Scan for the cell matching the given text and deliver its (x, y) coordinate at center. 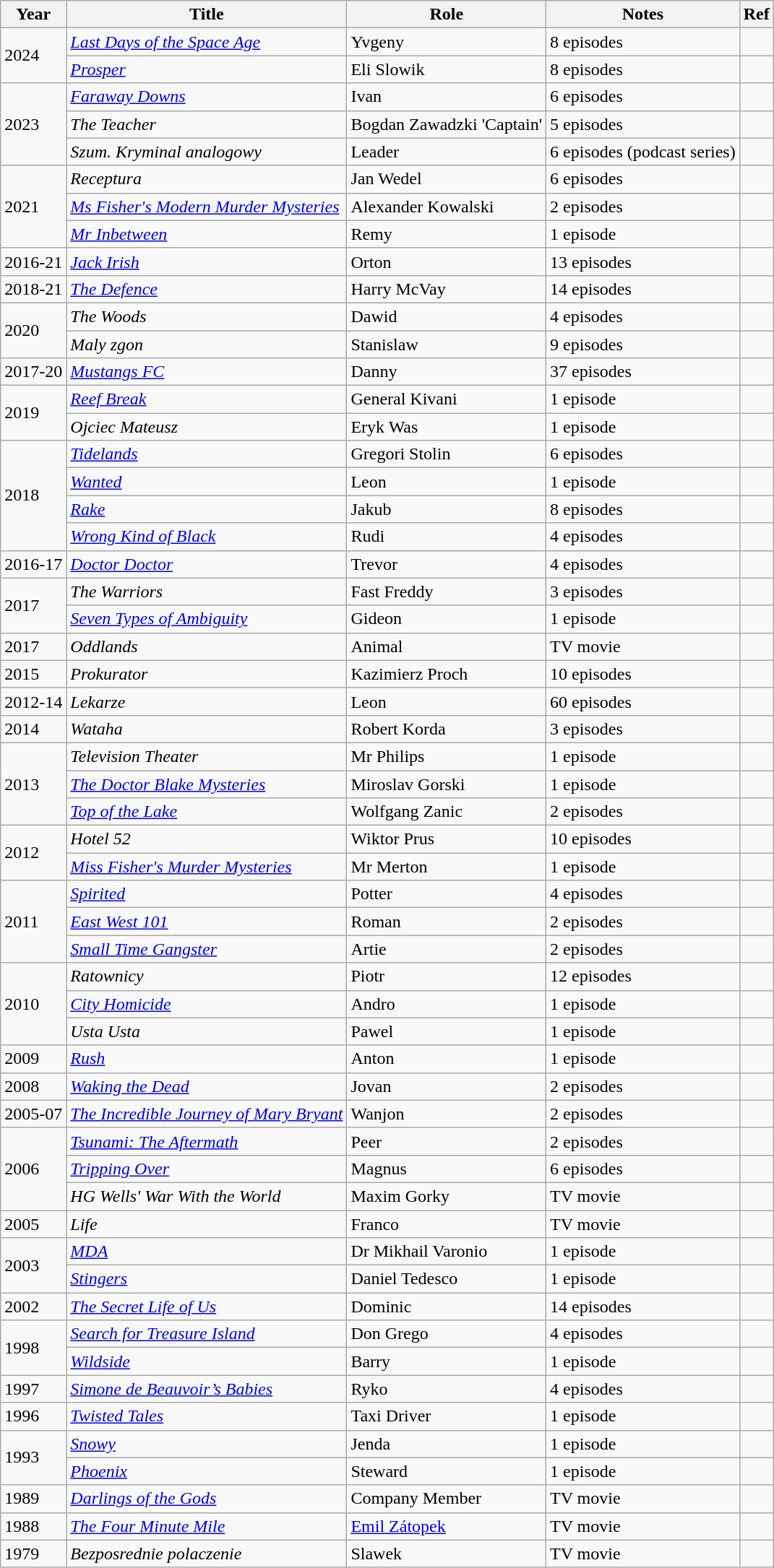
1993 (33, 1457)
2013 (33, 784)
Hotel 52 (207, 839)
Artie (447, 949)
2024 (33, 56)
2018-21 (33, 289)
Yvgeny (447, 42)
Bezposrednie polaczenie (207, 1554)
Snowy (207, 1444)
2005-07 (33, 1114)
60 episodes (643, 701)
Miss Fisher's Murder Mysteries (207, 867)
1979 (33, 1554)
Eryk Was (447, 427)
Reef Break (207, 399)
Jenda (447, 1444)
Simone de Beauvoir’s Babies (207, 1389)
Magnus (447, 1169)
Rush (207, 1059)
Steward (447, 1471)
Maxim Gorky (447, 1196)
Ms Fisher's Modern Murder Mysteries (207, 207)
1989 (33, 1499)
HG Wells' War With the World (207, 1196)
Ratownicy (207, 976)
Ojciec Mateusz (207, 427)
13 episodes (643, 261)
Mr Philips (447, 756)
Peer (447, 1141)
Gregori Stolin (447, 454)
5 episodes (643, 124)
Tidelands (207, 454)
Trevor (447, 564)
Orton (447, 261)
East West 101 (207, 922)
2015 (33, 674)
Company Member (447, 1499)
Lekarze (207, 701)
Danny (447, 372)
Animal (447, 646)
Fast Freddy (447, 592)
2021 (33, 207)
1997 (33, 1389)
Wataha (207, 729)
Prokurator (207, 674)
Stingers (207, 1279)
2016-17 (33, 564)
Jack Irish (207, 261)
Emil Zátopek (447, 1526)
2012-14 (33, 701)
Roman (447, 922)
Jakub (447, 509)
Usta Usta (207, 1031)
Year (33, 14)
Eli Slowik (447, 69)
Mr Inbetween (207, 234)
Wanjon (447, 1114)
The Incredible Journey of Mary Bryant (207, 1114)
Bogdan Zawadzki 'Captain' (447, 124)
2011 (33, 922)
2017-20 (33, 372)
Alexander Kowalski (447, 207)
Phoenix (207, 1471)
Last Days of the Space Age (207, 42)
Ref (756, 14)
Mr Merton (447, 867)
Wildside (207, 1361)
37 episodes (643, 372)
Taxi Driver (447, 1416)
2012 (33, 853)
The Teacher (207, 124)
Jan Wedel (447, 179)
Gideon (447, 619)
Dr Mikhail Varonio (447, 1252)
Harry McVay (447, 289)
Piotr (447, 976)
The Warriors (207, 592)
1988 (33, 1526)
The Secret Life of Us (207, 1307)
2003 (33, 1265)
Top of the Lake (207, 812)
Miroslav Gorski (447, 784)
2014 (33, 729)
Small Time Gangster (207, 949)
MDA (207, 1252)
Title (207, 14)
Ryko (447, 1389)
Waking the Dead (207, 1086)
Doctor Doctor (207, 564)
Don Grego (447, 1334)
Daniel Tedesco (447, 1279)
1998 (33, 1348)
Slawek (447, 1554)
1996 (33, 1416)
2008 (33, 1086)
Faraway Downs (207, 97)
Rake (207, 509)
2019 (33, 413)
6 episodes (podcast series) (643, 152)
2023 (33, 124)
2002 (33, 1307)
Prosper (207, 69)
Szum. Kryminal analogowy (207, 152)
2010 (33, 1004)
Robert Korda (447, 729)
Wrong Kind of Black (207, 537)
Potter (447, 894)
Seven Types of Ambiguity (207, 619)
Tripping Over (207, 1169)
2018 (33, 495)
9 episodes (643, 345)
The Woods (207, 316)
Maly zgon (207, 345)
Jovan (447, 1086)
Tsunami: The Aftermath (207, 1141)
Twisted Tales (207, 1416)
Barry (447, 1361)
The Doctor Blake Mysteries (207, 784)
City Homicide (207, 1004)
The Defence (207, 289)
General Kivani (447, 399)
Wiktor Prus (447, 839)
The Four Minute Mile (207, 1526)
Kazimierz Proch (447, 674)
Pawel (447, 1031)
Darlings of the Gods (207, 1499)
Rudi (447, 537)
Receptura (207, 179)
Notes (643, 14)
Role (447, 14)
2020 (33, 330)
12 episodes (643, 976)
Anton (447, 1059)
Television Theater (207, 756)
Stanislaw (447, 345)
Remy (447, 234)
2006 (33, 1169)
Dawid (447, 316)
Spirited (207, 894)
Leader (447, 152)
Andro (447, 1004)
Oddlands (207, 646)
Wolfgang Zanic (447, 812)
Dominic (447, 1307)
Wanted (207, 482)
Search for Treasure Island (207, 1334)
Life (207, 1224)
Franco (447, 1224)
2005 (33, 1224)
2016-21 (33, 261)
Mustangs FC (207, 372)
Ivan (447, 97)
2009 (33, 1059)
